Scan for the cell matching the given text and deliver its (x, y) coordinate at center. 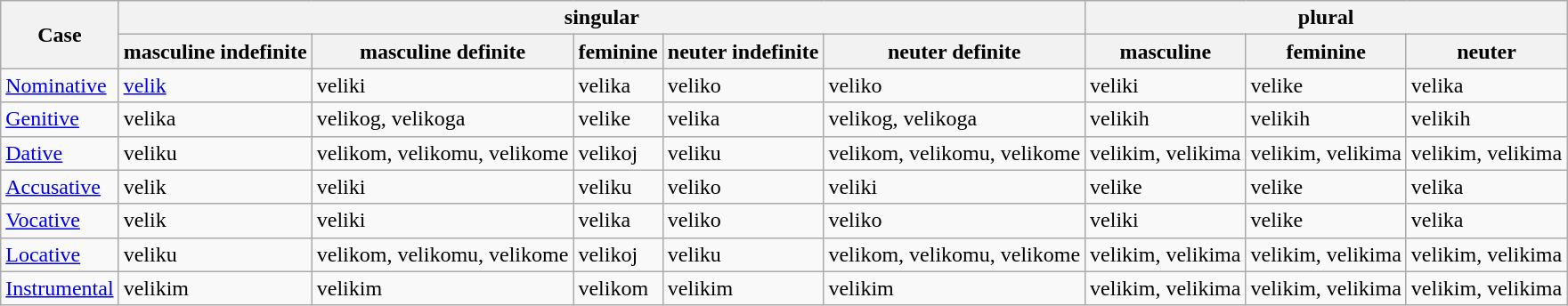
Vocative (60, 221)
Genitive (60, 119)
plural (1327, 18)
singular (602, 18)
masculine indefinite (215, 52)
Locative (60, 254)
Instrumental (60, 288)
masculine (1166, 52)
Dative (60, 153)
neuter indefinite (743, 52)
neuter definite (955, 52)
neuter (1486, 52)
Accusative (60, 187)
Nominative (60, 85)
velikom (618, 288)
Case (60, 35)
masculine definite (443, 52)
